Pinpoint the cell where the given text exists, returning its (X, Y) midpoint coordinate. 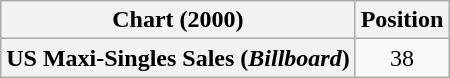
Chart (2000) (178, 20)
38 (402, 58)
US Maxi-Singles Sales (Billboard) (178, 58)
Position (402, 20)
